Determine the (X, Y) coordinate at the center of the cell enclosing the given text.  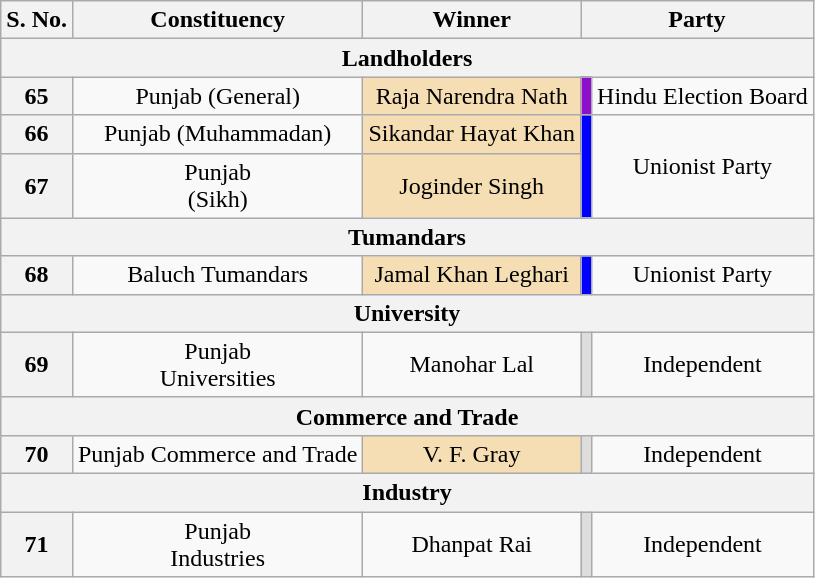
Punjab (General) (217, 96)
Constituency (217, 20)
Joginder Singh (472, 186)
71 (37, 544)
Punjab Universities (217, 364)
Winner (472, 20)
66 (37, 134)
Landholders (408, 58)
70 (37, 454)
Party (698, 20)
69 (37, 364)
Dhanpat Rai (472, 544)
Hindu Election Board (703, 96)
Tumandars (408, 237)
University (408, 313)
Industry (408, 492)
Punjab Commerce and Trade (217, 454)
Sikandar Hayat Khan (472, 134)
S. No. (37, 20)
67 (37, 186)
68 (37, 275)
Manohar Lal (472, 364)
Punjab (Muhammadan) (217, 134)
Punjab (Sikh) (217, 186)
Commerce and Trade (408, 416)
Punjab Industries (217, 544)
Baluch Tumandars (217, 275)
Jamal Khan Leghari (472, 275)
Raja Narendra Nath (472, 96)
65 (37, 96)
V. F. Gray (472, 454)
